Find where the given text appears and provide that cell's center as (X, Y) coordinate. 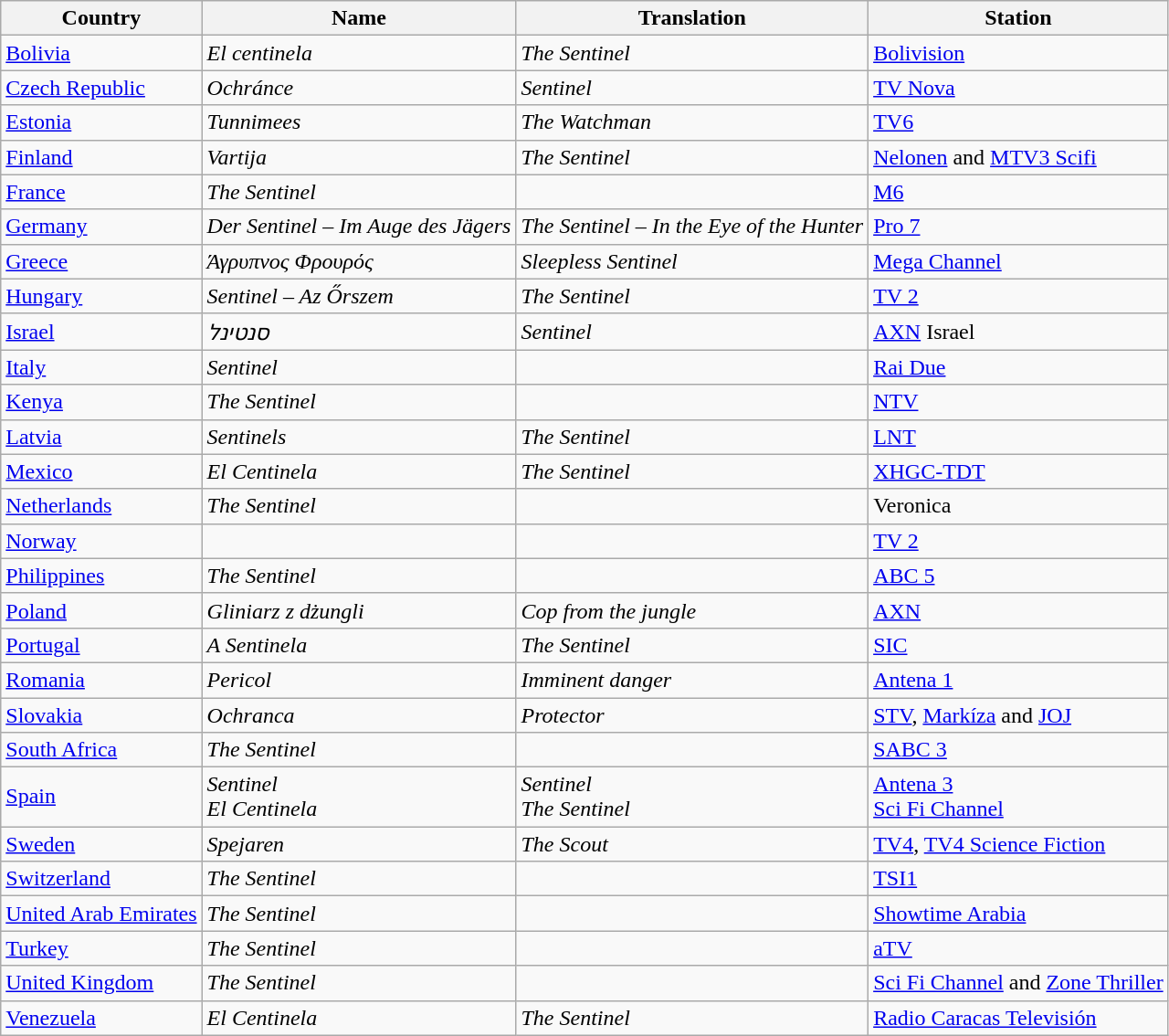
Switzerland (101, 879)
TV6 (1019, 122)
ABC 5 (1019, 576)
Turkey (101, 948)
Gliniarz z dżungli (359, 610)
Czech Republic (101, 88)
The Scout (692, 844)
A Sentinela (359, 645)
Romania (101, 680)
Nelonen and MTV3 Scifi (1019, 157)
Estonia (101, 122)
TV Nova (1019, 88)
Pericol (359, 680)
Sentinel – Az Őrszem (359, 296)
Mega Channel (1019, 261)
The Watchman (692, 122)
Philippines (101, 576)
South Africa (101, 750)
Bolivision (1019, 53)
Sentinel El Centinela (359, 797)
Sci Fi Channel and Zone Thriller (1019, 983)
Tunnimees (359, 122)
Latvia (101, 437)
Germany (101, 227)
Sleepless Sentinel (692, 261)
TV4, TV4 Science Fiction (1019, 844)
Cop from the jungle (692, 610)
Mexico (101, 471)
Greece (101, 261)
Sweden (101, 844)
NTV (1019, 402)
Άγρυπνος Φρουρός (359, 261)
Hungary (101, 296)
SIC (1019, 645)
Showtime Arabia (1019, 914)
Antena 3 Sci Fi Channel (1019, 797)
Slovakia (101, 715)
The Sentinel – In the Eye of the Hunter (692, 227)
Sentinels (359, 437)
Bolivia (101, 53)
Italy (101, 367)
Poland (101, 610)
Der Sentinel – Im Auge des Jägers (359, 227)
Portugal (101, 645)
Spain (101, 797)
Country (101, 18)
STV, Markíza and JOJ (1019, 715)
Name (359, 18)
aTV (1019, 948)
Israel (101, 332)
Norway (101, 541)
Venezuela (101, 1018)
Imminent danger (692, 680)
SABC 3 (1019, 750)
Ochránce (359, 88)
Antena 1 (1019, 680)
Vartija (359, 157)
סנטינל (359, 332)
El centinela (359, 53)
Radio Caracas Televisión (1019, 1018)
Kenya (101, 402)
AXN Israel (1019, 332)
United Arab Emirates (101, 914)
Ochranca (359, 715)
Station (1019, 18)
M6 (1019, 192)
AXN (1019, 610)
SentinelThe Sentinel (692, 797)
Translation (692, 18)
Spejaren (359, 844)
Protector (692, 715)
United Kingdom (101, 983)
TSI1 (1019, 879)
France (101, 192)
Pro 7 (1019, 227)
Netherlands (101, 506)
Finland (101, 157)
Rai Due (1019, 367)
LNT (1019, 437)
Veronica (1019, 506)
XHGC-TDT (1019, 471)
